From the cell containing the given text, extract its center point as [x, y] coordinate. 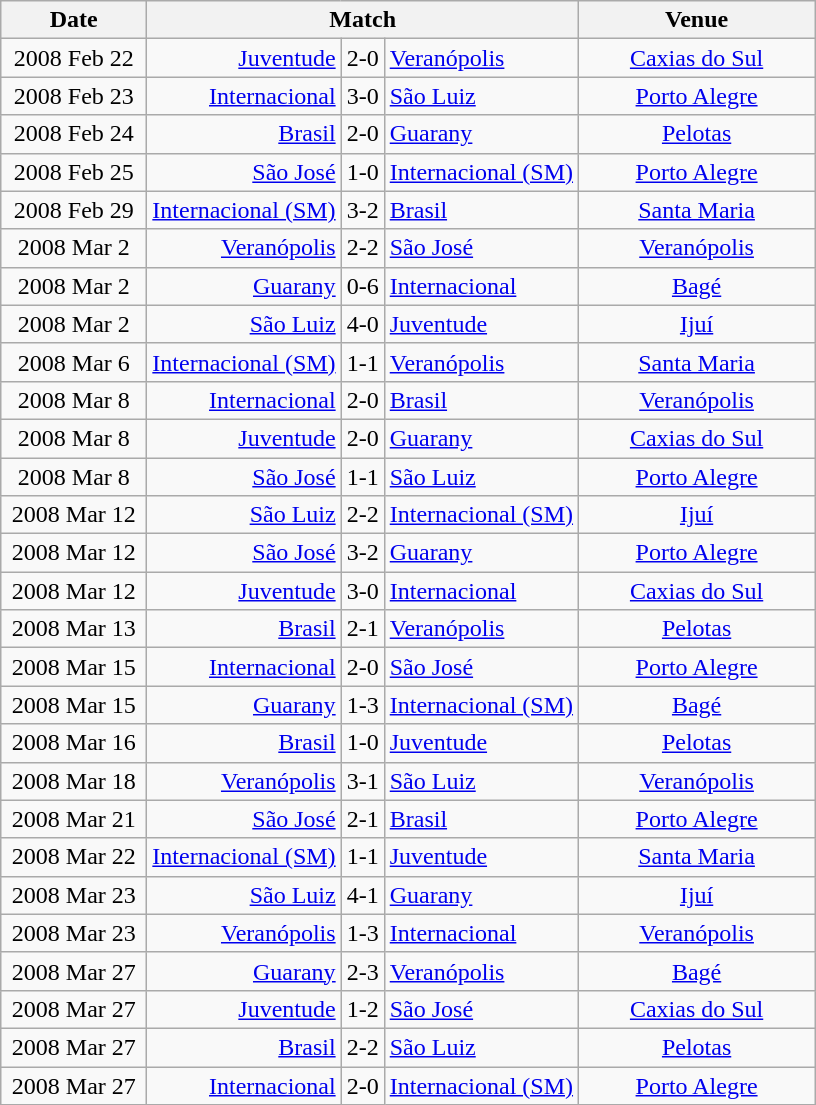
2008 Feb 23 [74, 96]
2008 Feb 24 [74, 134]
1-2 [362, 1009]
3-1 [362, 781]
Date [74, 20]
Venue [697, 20]
2008 Mar 18 [74, 781]
Match [363, 20]
2008 Feb 22 [74, 58]
4-1 [362, 895]
0-6 [362, 286]
2008 Mar 13 [74, 629]
2-3 [362, 971]
2008 Mar 6 [74, 362]
2008 Mar 16 [74, 743]
2008 Feb 29 [74, 210]
2008 Feb 25 [74, 172]
2008 Mar 22 [74, 857]
4-0 [362, 324]
2008 Mar 21 [74, 819]
